Locate the cell with the specified text and output its (X, Y) center coordinate. 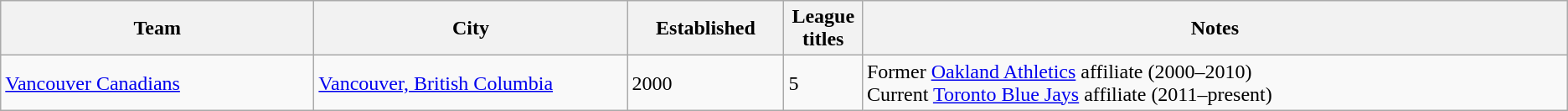
2000 (705, 82)
Former Oakland Athletics affiliate (2000–2010)Current Toronto Blue Jays affiliate (2011–present) (1215, 82)
5 (823, 82)
City (471, 29)
Vancouver Canadians (157, 82)
Team (157, 29)
Established (705, 29)
Vancouver, British Columbia (471, 82)
League titles (823, 29)
Notes (1215, 29)
